Return [X, Y] of the center of cell containing provided text 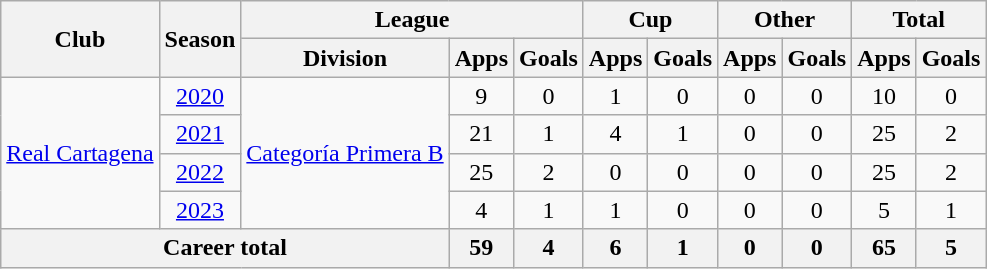
2023 [200, 210]
Season [200, 39]
Categoría Primera B [345, 153]
Division [345, 58]
59 [481, 248]
League [412, 20]
Club [80, 39]
Career total [225, 248]
Cup [650, 20]
Real Cartagena [80, 153]
2020 [200, 96]
Other [785, 20]
9 [481, 96]
10 [884, 96]
65 [884, 248]
21 [481, 134]
Total [919, 20]
6 [615, 248]
2021 [200, 134]
2022 [200, 172]
